Output the (X, Y) coordinate of the center of the cell containing the given text.  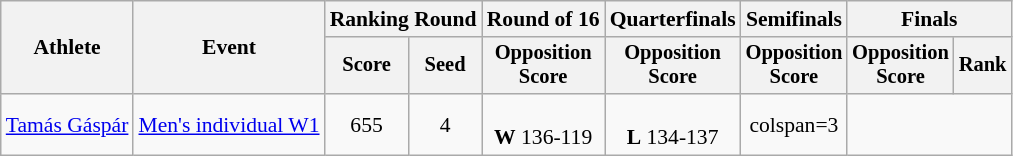
Men's individual W1 (228, 124)
Round of 16 (544, 19)
Rank (983, 66)
L 134-137 (673, 124)
Seed (446, 66)
Athlete (68, 48)
Event (228, 48)
Quarterfinals (673, 19)
Score (367, 66)
Ranking Round (404, 19)
4 (446, 124)
Semifinals (794, 19)
Tamás Gáspár (68, 124)
W 136-119 (544, 124)
Finals (929, 19)
655 (367, 124)
colspan=3 (794, 124)
